Locate the cell with the specified text and output its (X, Y) center coordinate. 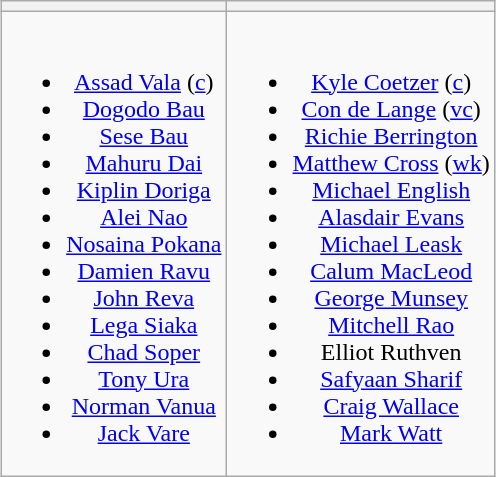
Assad Vala (c)Dogodo BauSese BauMahuru DaiKiplin DorigaAlei NaoNosaina PokanaDamien RavuJohn RevaLega SiakaChad SoperTony UraNorman VanuaJack Vare (114, 244)
